Determine the [x, y] coordinate at the center of the cell enclosing the given text.  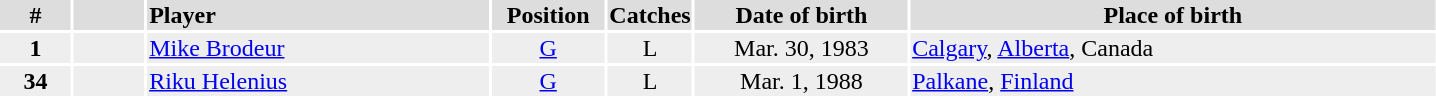
Position [548, 15]
Date of birth [802, 15]
Mar. 1, 1988 [802, 81]
Riku Helenius [318, 81]
Catches [650, 15]
Mike Brodeur [318, 48]
# [36, 15]
Place of birth [1173, 15]
Palkane, Finland [1173, 81]
Calgary, Alberta, Canada [1173, 48]
Mar. 30, 1983 [802, 48]
Player [318, 15]
1 [36, 48]
34 [36, 81]
